Search for the cell housing the specified text and yield its (X, Y) center coordinate. 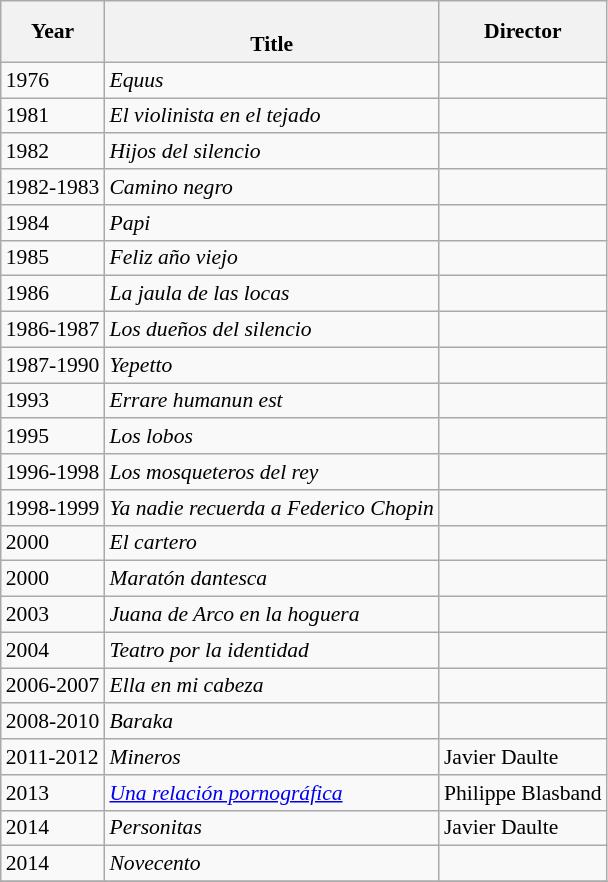
Personitas (271, 828)
Feliz año viejo (271, 258)
1976 (53, 80)
2011-2012 (53, 757)
Philippe Blasband (523, 793)
1996-1998 (53, 472)
La jaula de las locas (271, 294)
1982-1983 (53, 187)
1995 (53, 437)
El violinista en el tejado (271, 116)
Una relación pornográfica (271, 793)
Teatro por la identidad (271, 650)
2013 (53, 793)
Novecento (271, 864)
Camino negro (271, 187)
El cartero (271, 543)
Ya nadie recuerda a Federico Chopin (271, 508)
2006-2007 (53, 686)
Yepetto (271, 365)
1982 (53, 152)
Mineros (271, 757)
Juana de Arco en la hoguera (271, 615)
Baraka (271, 722)
2004 (53, 650)
Papi (271, 223)
1986 (53, 294)
Los mosqueteros del rey (271, 472)
Director (523, 32)
1987-1990 (53, 365)
1981 (53, 116)
Errare humanun est (271, 401)
Ella en mi cabeza (271, 686)
Title (271, 32)
Equus (271, 80)
Year (53, 32)
1993 (53, 401)
Los lobos (271, 437)
Los dueños del silencio (271, 330)
1984 (53, 223)
1998-1999 (53, 508)
1986-1987 (53, 330)
Maratón dantesca (271, 579)
2008-2010 (53, 722)
Hijos del silencio (271, 152)
1985 (53, 258)
2003 (53, 615)
